Capture the cell that displays the provided text and extract its [x, y] central coordinate. 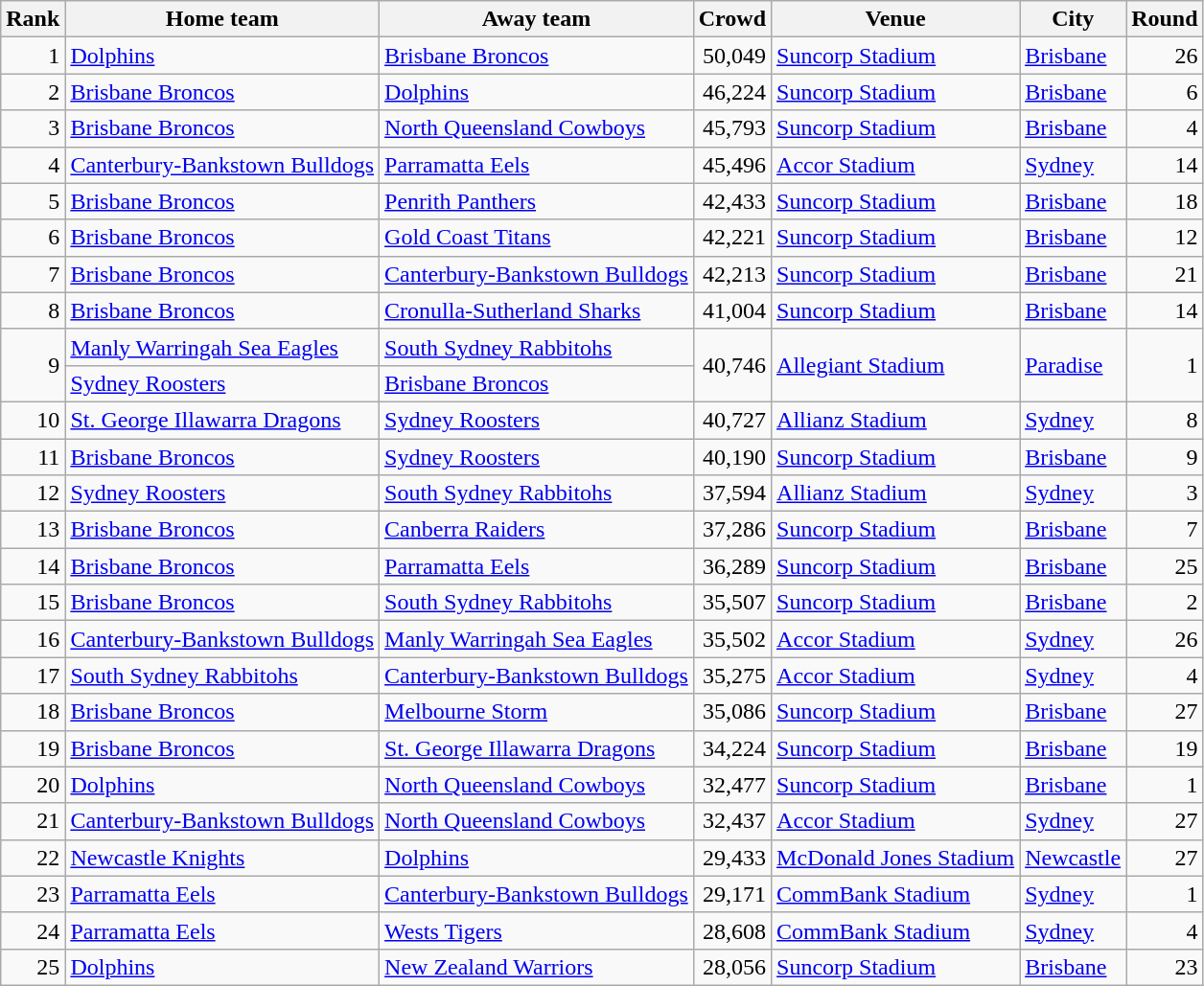
29,171 [732, 894]
Newcastle Knights [222, 858]
35,507 [732, 603]
45,793 [732, 128]
New Zealand Warriors [537, 967]
42,221 [732, 238]
45,496 [732, 165]
Venue [895, 19]
11 [33, 457]
16 [33, 639]
Melbourne Storm [537, 712]
42,213 [732, 274]
Away team [537, 19]
35,086 [732, 712]
42,433 [732, 201]
5 [33, 201]
22 [33, 858]
City [1074, 19]
Crowd [732, 19]
Penrith Panthers [537, 201]
McDonald Jones Stadium [895, 858]
Newcastle [1074, 858]
Home team [222, 19]
28,608 [732, 930]
13 [33, 530]
46,224 [732, 92]
15 [33, 603]
35,275 [732, 676]
32,477 [732, 785]
40,190 [732, 457]
24 [33, 930]
40,727 [732, 420]
40,746 [732, 365]
37,594 [732, 493]
Round [1165, 19]
28,056 [732, 967]
10 [33, 420]
Cronulla-Sutherland Sharks [537, 310]
Paradise [1074, 365]
20 [33, 785]
Gold Coast Titans [537, 238]
50,049 [732, 56]
29,433 [732, 858]
35,502 [732, 639]
17 [33, 676]
Allegiant Stadium [895, 365]
34,224 [732, 748]
36,289 [732, 566]
41,004 [732, 310]
37,286 [732, 530]
Rank [33, 19]
Canberra Raiders [537, 530]
32,437 [732, 821]
Wests Tigers [537, 930]
